Locate the cell with the specified text and output its [x, y] center coordinate. 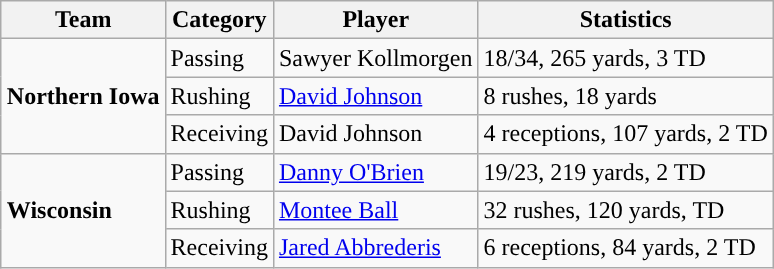
Montee Ball [376, 210]
18/34, 265 yards, 3 TD [626, 58]
8 rushes, 18 yards [626, 96]
6 receptions, 84 yards, 2 TD [626, 248]
Player [376, 20]
Sawyer Kollmorgen [376, 58]
Northern Iowa [83, 96]
Category [219, 20]
4 receptions, 107 yards, 2 TD [626, 134]
32 rushes, 120 yards, TD [626, 210]
Danny O'Brien [376, 172]
Team [83, 20]
Jared Abbrederis [376, 248]
Statistics [626, 20]
Wisconsin [83, 210]
19/23, 219 yards, 2 TD [626, 172]
